For the text-containing cell, return its midpoint in [X, Y] coordinate format. 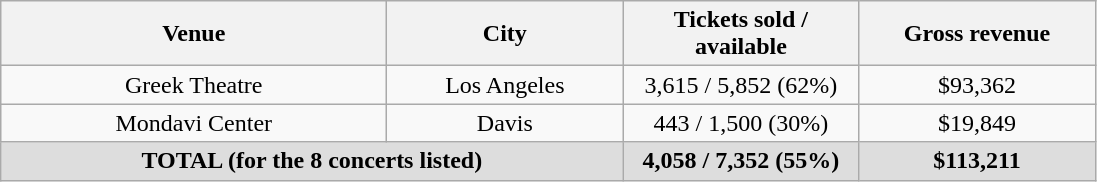
3,615 / 5,852 (62%) [741, 85]
$93,362 [977, 85]
Los Angeles [505, 85]
Greek Theatre [194, 85]
City [505, 34]
$113,211 [977, 161]
$19,849 [977, 123]
Davis [505, 123]
Mondavi Center [194, 123]
Gross revenue [977, 34]
4,058 / 7,352 (55%) [741, 161]
443 / 1,500 (30%) [741, 123]
TOTAL (for the 8 concerts listed) [312, 161]
Venue [194, 34]
Tickets sold / available [741, 34]
